Locate the cell with the specified text and output its [X, Y] center coordinate. 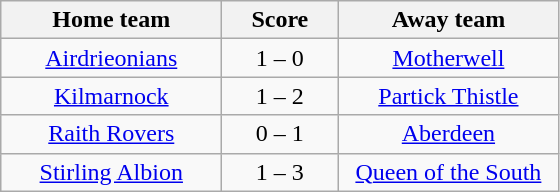
Kilmarnock [112, 96]
Queen of the South [448, 172]
Home team [112, 20]
Raith Rovers [112, 134]
1 – 3 [280, 172]
1 – 2 [280, 96]
Stirling Albion [112, 172]
Score [280, 20]
Airdrieonians [112, 58]
0 – 1 [280, 134]
Away team [448, 20]
Aberdeen [448, 134]
Motherwell [448, 58]
Partick Thistle [448, 96]
1 – 0 [280, 58]
